Extract the (x, y) coordinate from the center of the cell holding the provided text.  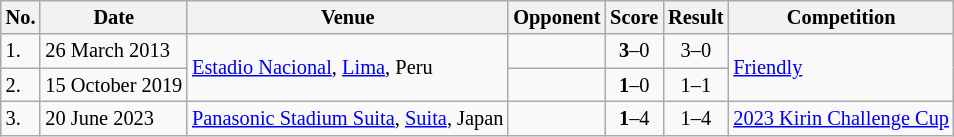
26 March 2013 (114, 51)
3. (21, 118)
2. (21, 85)
Panasonic Stadium Suita, Suita, Japan (348, 118)
1. (21, 51)
Venue (348, 17)
2023 Kirin Challenge Cup (840, 118)
Result (696, 17)
1–1 (696, 85)
Date (114, 17)
Estadio Nacional, Lima, Peru (348, 68)
No. (21, 17)
Opponent (556, 17)
Friendly (840, 68)
15 October 2019 (114, 85)
Competition (840, 17)
20 June 2023 (114, 118)
Score (634, 17)
1–0 (634, 85)
